Find where the given text appears and provide that cell's center as (X, Y) coordinate. 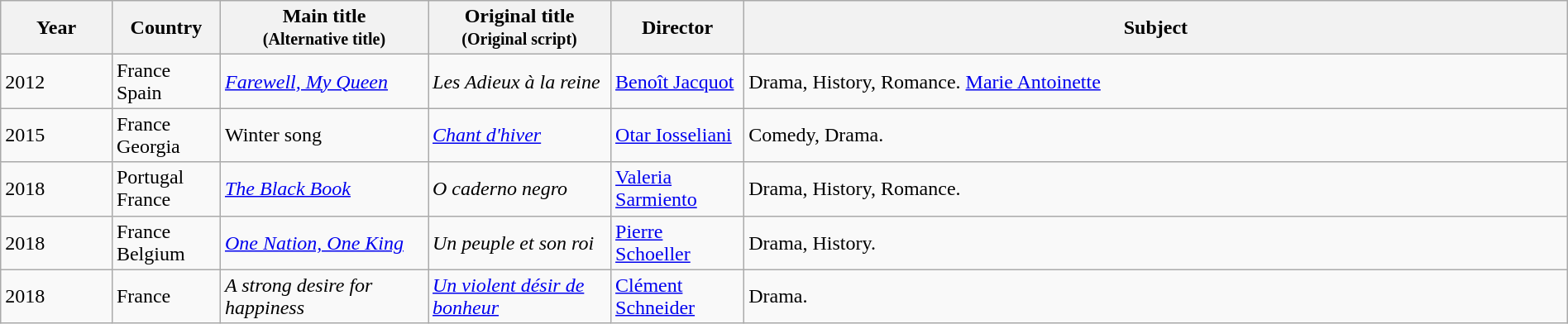
Subject (1156, 28)
Drama, History. (1156, 243)
FranceBelgium (165, 243)
Clément Schneider (678, 296)
Pierre Schoeller (678, 243)
One Nation, One King (324, 243)
A strong desire for happiness (324, 296)
Un peuple et son roi (519, 243)
Year (56, 28)
2015 (56, 136)
Les Adieux à la reine (519, 81)
Chant d'hiver (519, 136)
Comedy, Drama. (1156, 136)
Valeria Sarmiento (678, 188)
PortugalFrance (165, 188)
FranceGeorgia (165, 136)
Original title(Original script) (519, 28)
The Black Book (324, 188)
Winter song (324, 136)
Drama, History, Romance. (1156, 188)
O caderno negro (519, 188)
Otar Iosseliani (678, 136)
Benoît Jacquot (678, 81)
France (165, 296)
FranceSpain (165, 81)
Main title(Alternative title) (324, 28)
2012 (56, 81)
Un violent désir de bonheur (519, 296)
Director (678, 28)
Farewell, My Queen (324, 81)
Country (165, 28)
Drama. (1156, 296)
Drama, History, Romance. Marie Antoinette (1156, 81)
